Provide the [x, y] coordinate of the cell's center where the given text is located.  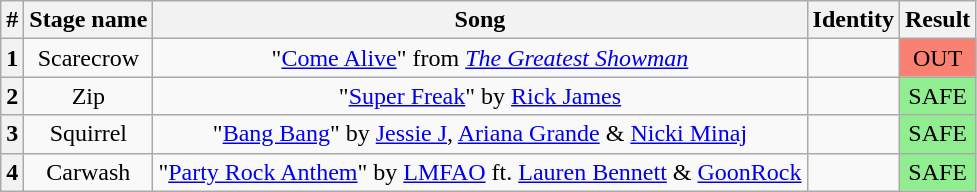
OUT [937, 58]
"Party Rock Anthem" by LMFAO ft. Lauren Bennett & GoonRock [480, 172]
2 [12, 96]
Scarecrow [88, 58]
4 [12, 172]
Zip [88, 96]
Carwash [88, 172]
Result [937, 20]
"Come Alive" from The Greatest Showman [480, 58]
Identity [853, 20]
Song [480, 20]
3 [12, 134]
Stage name [88, 20]
"Super Freak" by Rick James [480, 96]
1 [12, 58]
# [12, 20]
"Bang Bang" by Jessie J, Ariana Grande & Nicki Minaj [480, 134]
Squirrel [88, 134]
